Output the [x, y] coordinate of the center of the cell containing the given text.  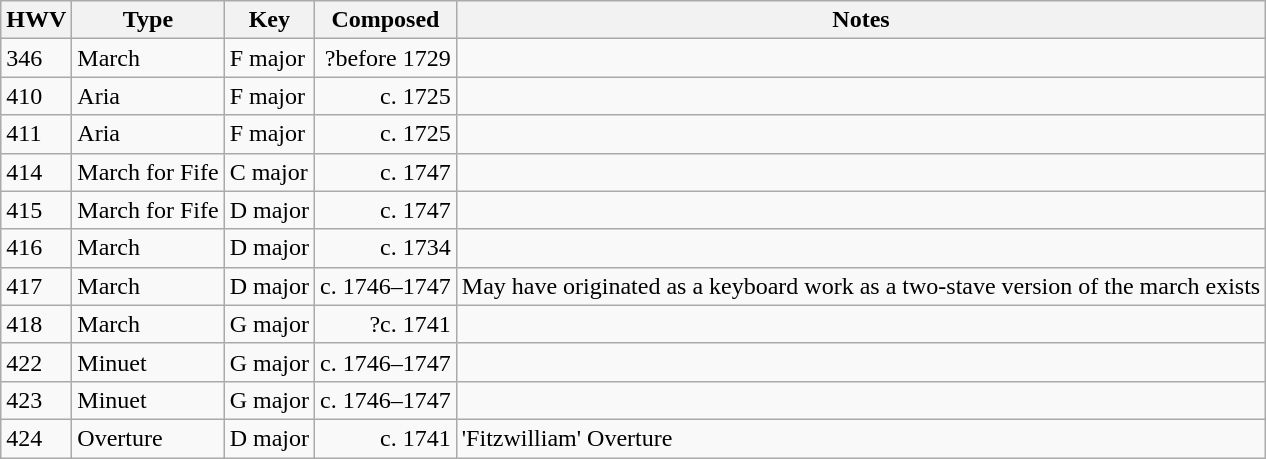
'Fitzwilliam' Overture [860, 438]
Type [148, 20]
Key [269, 20]
415 [36, 210]
Overture [148, 438]
346 [36, 58]
C major [269, 172]
Notes [860, 20]
416 [36, 248]
414 [36, 172]
c. 1734 [386, 248]
Composed [386, 20]
423 [36, 400]
HWV [36, 20]
417 [36, 286]
410 [36, 96]
May have originated as a keyboard work as a two-stave version of the march exists [860, 286]
422 [36, 362]
?c. 1741 [386, 324]
424 [36, 438]
c. 1741 [386, 438]
418 [36, 324]
?before 1729 [386, 58]
411 [36, 134]
